Locate the cell with the specified text and output its (x, y) center coordinate. 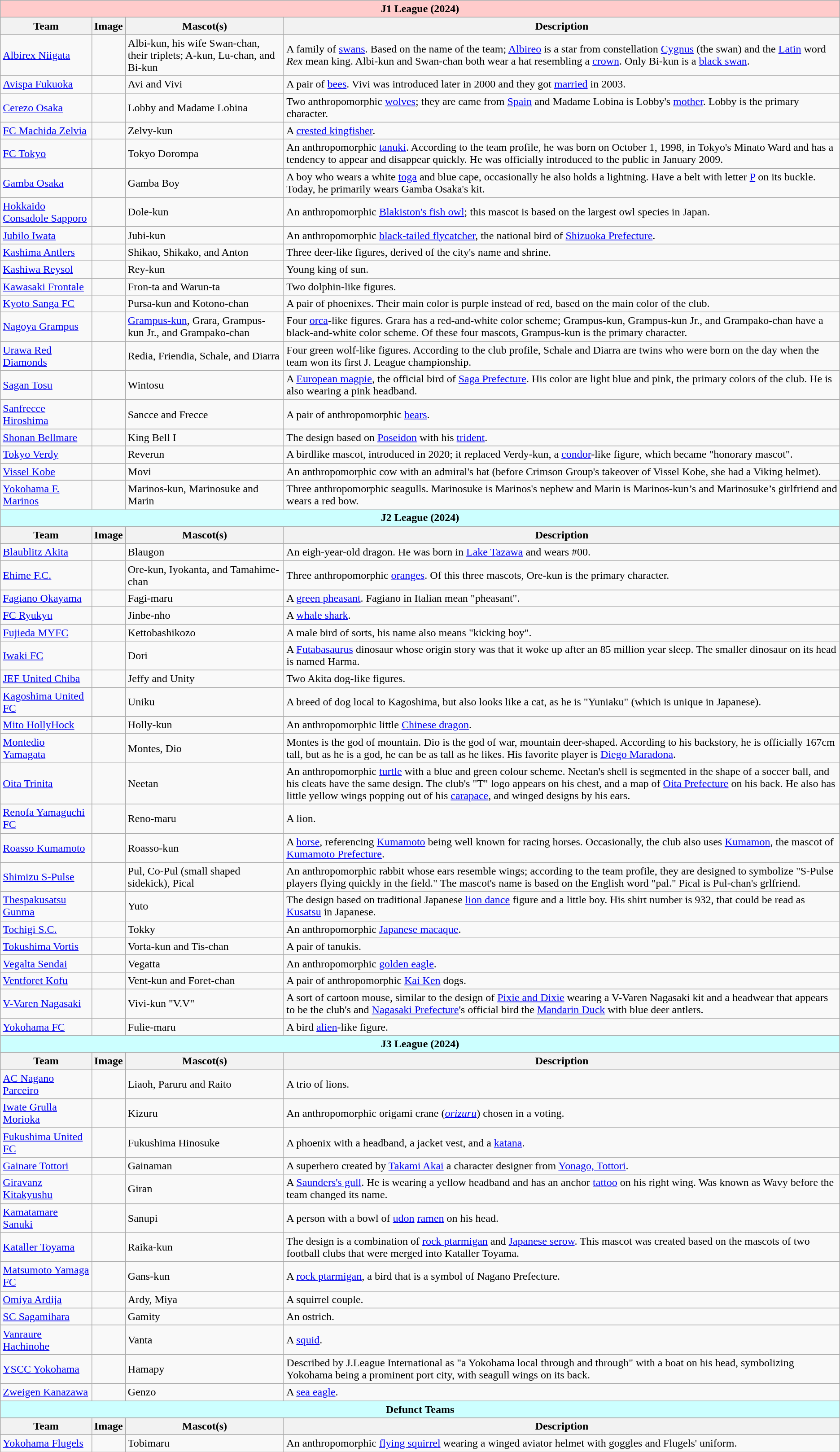
The design based on Poseidon with his trident. (562, 437)
Three anthropomorphic oranges. Of this three mascots, Ore-kun is the primary character. (562, 575)
Three anthropomorphic seagulls. Marinosuke is Marinos's nephew and Marin is Marinos-kun’s and Marinosuke’s girlfriend and wears a red bow. (562, 494)
Roasso Kumamoto (46, 848)
Rey-kun (205, 269)
An anthropomorphic cow with an admiral's hat (before Crimson Group's takeover of Vissel Kobe, she had a Viking helmet). (562, 472)
Mito HollyHock (46, 725)
A trio of lions. (562, 1084)
Zweigen Kanazawa (46, 1392)
Tokyo Dorompa (205, 153)
Tokushima Vortis (46, 946)
Fron-ta and Warun-ta (205, 287)
An anthropomorphic golden eagle. (562, 963)
Reno-maru (205, 818)
Blaugon (205, 552)
Kyoto Sanga FC (46, 304)
FC Ryukyu (46, 615)
Dole-kun (205, 212)
Vegatta (205, 963)
J3 League (2024) (420, 1044)
A squirrel couple. (562, 1299)
Vissel Kobe (46, 472)
JEF United Chiba (46, 679)
Gamity (205, 1316)
Kashiwa Reysol (46, 269)
A bird alien-like figure. (562, 1027)
Jinbe-nho (205, 615)
A lion. (562, 818)
A rock ptarmigan, a bird that is a symbol of Nagano Prefecture. (562, 1276)
A superhero created by Takami Akai a character designer from Yonago, Tottori. (562, 1166)
Jubilo Iwata (46, 235)
Giran (205, 1189)
Fagiano Okayama (46, 598)
A green pheasant. Fagiano in Italian mean "pheasant". (562, 598)
Three deer-like figures, derived of the city's name and shrine. (562, 252)
A pair of anthropomorphic Kai Ken dogs. (562, 980)
Redia, Friendia, Schale, and Diarra (205, 356)
Giravanz Kitakyushu (46, 1189)
Grampus-kun, Grara, Grampus-kun Jr., and Grampako-chan (205, 327)
An anthropomorphic Japanese macaque. (562, 929)
AC Nagano Parceiro (46, 1084)
Shonan Bellmare (46, 437)
Tochigi S.C. (46, 929)
FC Tokyo (46, 153)
Kawasaki Frontale (46, 287)
Gamba Boy (205, 183)
Pul, Co-Pul (small shaped sidekick), Pical (205, 877)
Jubi-kun (205, 235)
Yokohama FC (46, 1027)
Defunct Teams (420, 1409)
Blaublitz Akita (46, 552)
YSCC Yokohama (46, 1369)
Marinos-kun, Marinosuke and Marin (205, 494)
Kataller Toyama (46, 1247)
Hokkaido Consadole Sapporo (46, 212)
An anthropomorphic Blakiston's fish owl; this mascot is based on the largest owl species in Japan. (562, 212)
Omiya Ardija (46, 1299)
Pursa-kun and Kotono-chan (205, 304)
Roasso-kun (205, 848)
Fagi-maru (205, 598)
Fukushima United FC (46, 1142)
King Bell I (205, 437)
Fujieda MYFC (46, 632)
A horse, referencing Kumamoto being well known for racing horses. Occasionally, the club also uses Kumamon, the mascot of Kumamoto Prefecture. (562, 848)
J1 League (2024) (420, 9)
Cerezo Osaka (46, 108)
A pair of bees. Vivi was introduced later in 2000 and they got married in 2003. (562, 84)
Raika-kun (205, 1247)
An anthropomorphic origami crane (orizuru) chosen in a voting. (562, 1114)
A person with a bowl of udon ramen on his head. (562, 1218)
A pair of tanukis. (562, 946)
Two dolphin-like figures. (562, 287)
Avi and Vivi (205, 84)
Kettobashikozo (205, 632)
Kizuru (205, 1114)
Sanupi (205, 1218)
Albirex Niigata (46, 55)
Thespakusatsu Gunma (46, 906)
Vanta (205, 1340)
Kagoshima United FC (46, 702)
Gainare Tottori (46, 1166)
Wintosu (205, 385)
Young king of sun. (562, 269)
Jeffy and Unity (205, 679)
Shimizu S-Pulse (46, 877)
Tokky (205, 929)
Nagoya Grampus (46, 327)
Gainaman (205, 1166)
Uniku (205, 702)
Urawa Red Diamonds (46, 356)
Dori (205, 656)
Ventforet Kofu (46, 980)
Zelvy-kun (205, 131)
A Futabasaurus dinosaur whose origin story was that it woke up after an 85 million year sleep. The smaller dinosaur on its head is named Harma. (562, 656)
Oita Trinita (46, 783)
Tobimaru (205, 1443)
Sagan Tosu (46, 385)
Sanfrecce Hiroshima (46, 415)
Vanraure Hachinohe (46, 1340)
Montedio Yamagata (46, 748)
A whale shark. (562, 615)
Neetan (205, 783)
The design based on traditional Japanese lion dance figure and a little boy. His shirt number is 932, that could be read as Kusatsu in Japanese. (562, 906)
FC Machida Zelvia (46, 131)
An anthropomorphic little Chinese dragon. (562, 725)
Gamba Osaka (46, 183)
A birdlike mascot, introduced in 2020; it replaced Verdy-kun, a condor-like figure, which became "honorary mascot". (562, 455)
SC Sagamihara (46, 1316)
Vorta-kun and Tis-chan (205, 946)
Fukushima Hinosuke (205, 1142)
Montes, Dio (205, 748)
Iwate Grulla Morioka (46, 1114)
Lobby and Madame Lobina (205, 108)
Liaoh, Paruru and Raito (205, 1084)
Albi-kun, his wife Swan-chan, their triplets; A-kun, Lu-chan, and Bi-kun (205, 55)
Matsumoto Yamaga FC (46, 1276)
Avispa Fukuoka (46, 84)
Yokohama F. Marinos (46, 494)
A pair of phoenixes. Their main color is purple instead of red, based on the main color of the club. (562, 304)
An eigh-year-old dragon. He was born in Lake Tazawa and wears #00. (562, 552)
Yuto (205, 906)
A male bird of sorts, his name also means "kicking boy". (562, 632)
Ore-kun, Iyokanta, and Tamahime-chan (205, 575)
Kashima Antlers (46, 252)
V-Varen Nagasaki (46, 1003)
A phoenix with a headband, a jacket vest, and a katana. (562, 1142)
A breed of dog local to Kagoshima, but also looks like a cat, as he is "Yuniaku" (which is unique in Japanese). (562, 702)
Gans-kun (205, 1276)
Ardy, Miya (205, 1299)
Shikao, Shikako, and Anton (205, 252)
Hamapy (205, 1369)
Holly-kun (205, 725)
A crested kingfisher. (562, 131)
Vent-kun and Foret-chan (205, 980)
A pair of anthropomorphic bears. (562, 415)
Ehime F.C. (46, 575)
Tokyo Verdy (46, 455)
An anthropomorphic flying squirrel wearing a winged aviator helmet with goggles and Flugels' uniform. (562, 1443)
Movi (205, 472)
A squid. (562, 1340)
An ostrich. (562, 1316)
Fulie-maru (205, 1027)
Reverun (205, 455)
A sea eagle. (562, 1392)
Kamatamare Sanuki (46, 1218)
Sancce and Frecce (205, 415)
Vegalta Sendai (46, 963)
Genzo (205, 1392)
Two Akita dog-like figures. (562, 679)
Renofa Yamaguchi FC (46, 818)
Yokohama Flugels (46, 1443)
Iwaki FC (46, 656)
Vivi-kun "V.V" (205, 1003)
A Saunders's gull. He is wearing a yellow headband and has an anchor tattoo on his right wing. Was known as Wavy before the team changed its name. (562, 1189)
J2 League (2024) (420, 518)
Two anthropomorphic wolves; they are came from Spain and Madame Lobina is Lobby's mother. Lobby is the primary character. (562, 108)
An anthropomorphic black-tailed flycatcher, the national bird of Shizuoka Prefecture. (562, 235)
